From the cell containing the given text, extract its center point as [x, y] coordinate. 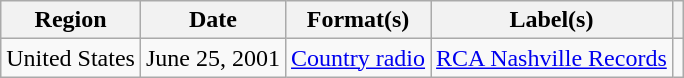
Region [71, 20]
Label(s) [552, 20]
Format(s) [358, 20]
United States [71, 58]
Country radio [358, 58]
Date [212, 20]
June 25, 2001 [212, 58]
RCA Nashville Records [552, 58]
